For the text-containing cell, return its midpoint in [X, Y] coordinate format. 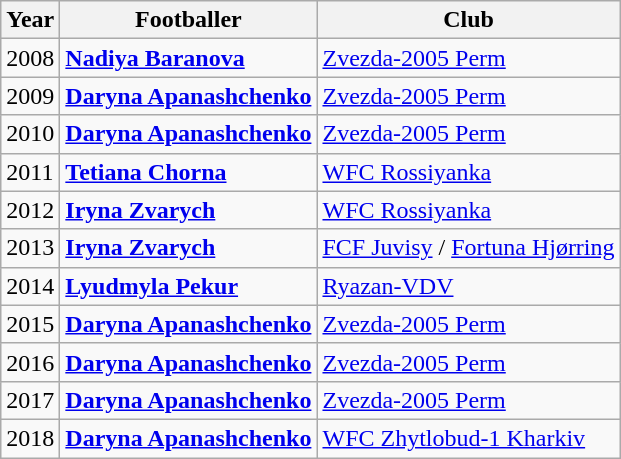
2011 [30, 172]
Ryazan-VDV [468, 286]
Nadiya Baranova [188, 58]
Club [468, 20]
WFC Zhytlobud-1 Kharkiv [468, 438]
2010 [30, 134]
2012 [30, 210]
FCF Juvisy / Fortuna Hjørring [468, 248]
2014 [30, 286]
2016 [30, 362]
2015 [30, 324]
2017 [30, 400]
2009 [30, 96]
Lyudmyla Pekur [188, 286]
Footballer [188, 20]
2018 [30, 438]
2008 [30, 58]
2013 [30, 248]
Tetiana Chorna [188, 172]
Year [30, 20]
